Search for the cell housing the specified text and yield its (x, y) center coordinate. 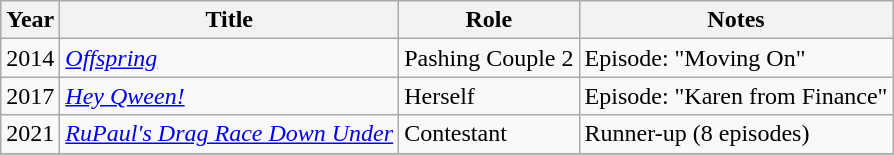
2021 (30, 134)
Hey Qween! (230, 96)
2014 (30, 58)
Episode: "Karen from Finance" (736, 96)
Offspring (230, 58)
Role (489, 20)
Episode: "Moving On" (736, 58)
Year (30, 20)
Pashing Couple 2 (489, 58)
2017 (30, 96)
Runner-up (8 episodes) (736, 134)
Notes (736, 20)
Title (230, 20)
Contestant (489, 134)
Herself (489, 96)
RuPaul's Drag Race Down Under (230, 134)
